Detect which cell encompasses the target text, then output its (X, Y) center coordinate. 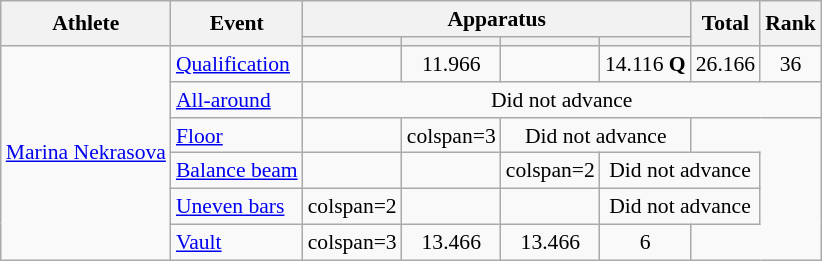
Marina Nekrasova (86, 153)
11.966 (452, 64)
Apparatus (497, 19)
Uneven bars (237, 207)
Rank (790, 24)
Total (726, 24)
6 (646, 243)
Athlete (86, 24)
14.116 Q (646, 64)
All-around (237, 100)
26.166 (726, 64)
Qualification (237, 64)
Floor (237, 136)
Event (237, 24)
36 (790, 64)
Balance beam (237, 171)
Vault (237, 243)
